Capture the cell that displays the provided text and extract its (x, y) central coordinate. 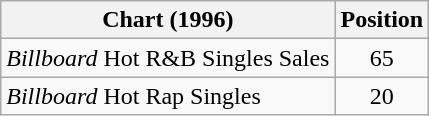
Position (382, 20)
20 (382, 96)
Billboard Hot R&B Singles Sales (168, 58)
Billboard Hot Rap Singles (168, 96)
Chart (1996) (168, 20)
65 (382, 58)
